Search for the cell housing the specified text and yield its (x, y) center coordinate. 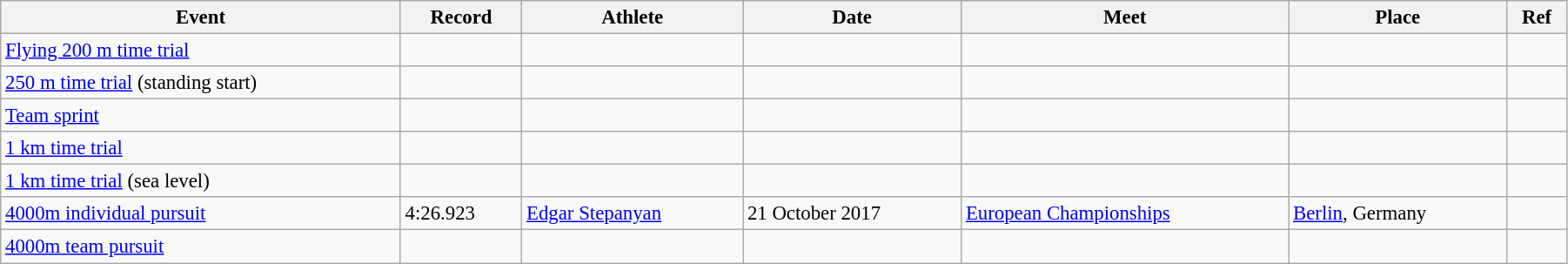
1 km time trial (201, 148)
Team sprint (201, 116)
4000m team pursuit (201, 247)
Record (461, 17)
Event (201, 17)
21 October 2017 (853, 213)
European Championships (1125, 213)
Berlin, Germany (1397, 213)
250 m time trial (standing start) (201, 83)
Edgar Stepanyan (633, 213)
Flying 200 m time trial (201, 51)
Meet (1125, 17)
1 km time trial (sea level) (201, 181)
Ref (1537, 17)
Place (1397, 17)
4:26.923 (461, 213)
Date (853, 17)
Athlete (633, 17)
4000m individual pursuit (201, 213)
